Scan for the cell matching the given text and deliver its (x, y) coordinate at center. 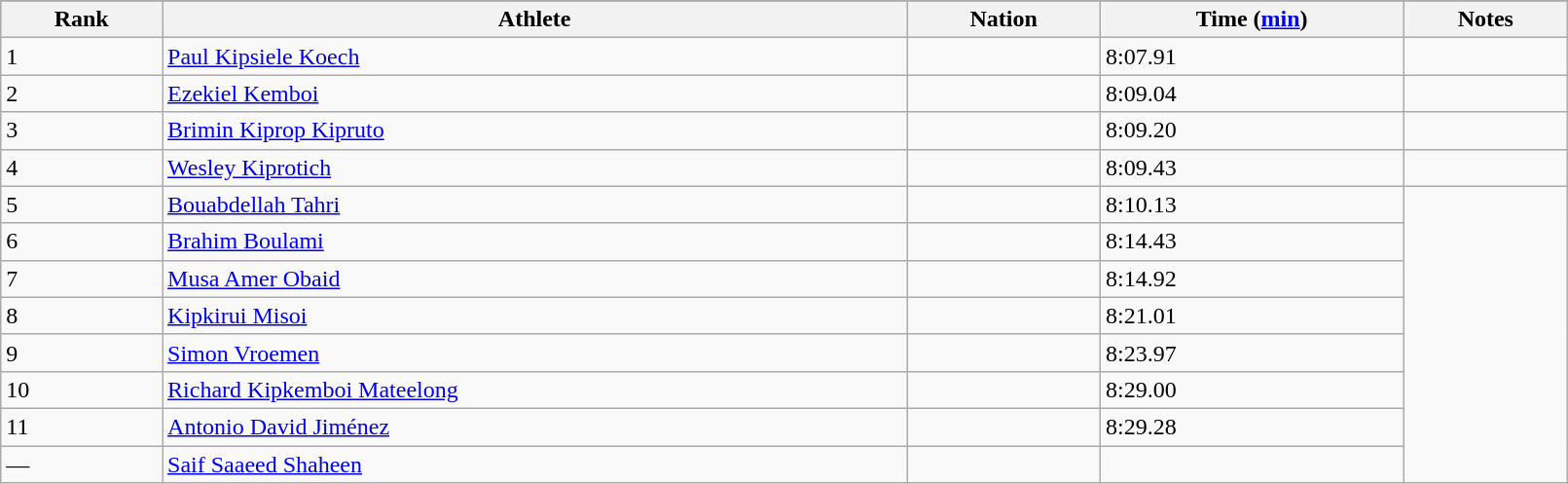
8:10.13 (1252, 205)
Saif Saaeed Shaheen (535, 465)
8:09.20 (1252, 130)
3 (82, 130)
Paul Kipsiele Koech (535, 56)
Musa Amer Obaid (535, 279)
8:14.92 (1252, 279)
8:21.01 (1252, 316)
8:29.00 (1252, 390)
Kipkirui Misoi (535, 316)
Nation (1004, 19)
4 (82, 168)
7 (82, 279)
6 (82, 242)
8:07.91 (1252, 56)
5 (82, 205)
11 (82, 427)
10 (82, 390)
8:29.28 (1252, 427)
Brahim Boulami (535, 242)
1 (82, 56)
Simon Vroemen (535, 353)
8:09.43 (1252, 168)
Antonio David Jiménez (535, 427)
Wesley Kiprotich (535, 168)
Rank (82, 19)
Brimin Kiprop Kipruto (535, 130)
Time (min) (1252, 19)
Bouabdellah Tahri (535, 205)
8:09.04 (1252, 93)
Ezekiel Kemboi (535, 93)
— (82, 465)
8:23.97 (1252, 353)
2 (82, 93)
8 (82, 316)
9 (82, 353)
Athlete (535, 19)
8:14.43 (1252, 242)
Richard Kipkemboi Mateelong (535, 390)
Notes (1485, 19)
